Pinpoint the cell where the given text exists, returning its [x, y] midpoint coordinate. 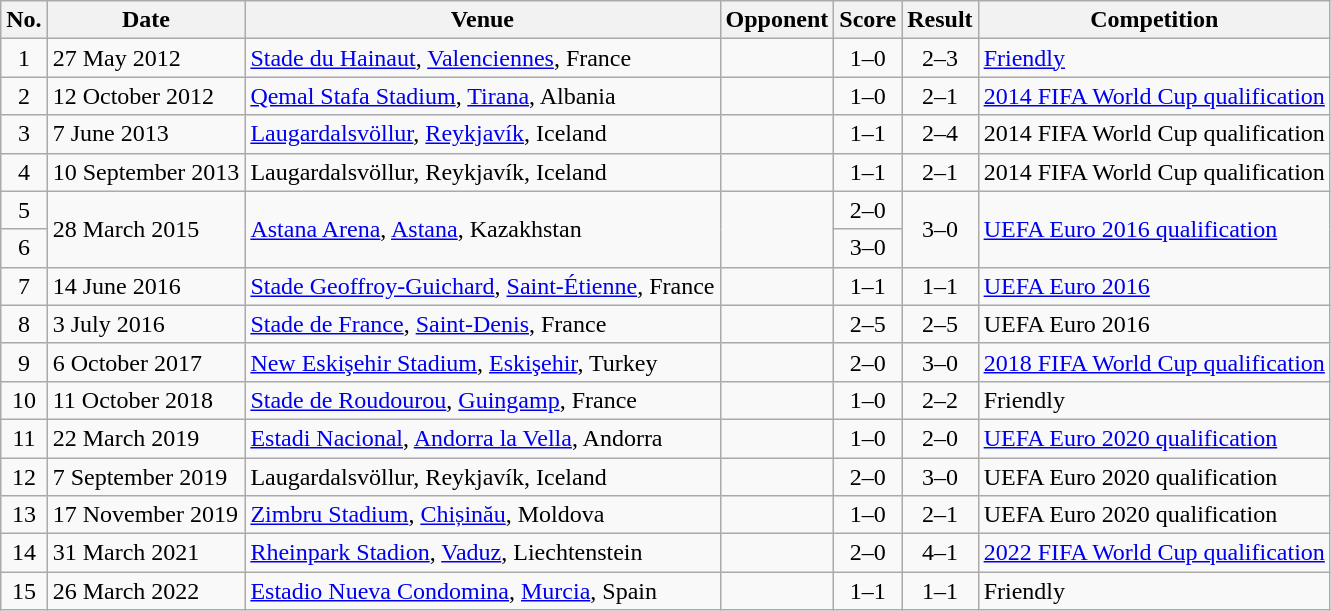
Astana Arena, Astana, Kazakhstan [482, 229]
No. [24, 20]
Stade de Roudourou, Guingamp, France [482, 400]
9 [24, 362]
4–1 [940, 553]
Venue [482, 20]
Rheinpark Stadion, Vaduz, Liechtenstein [482, 553]
15 [24, 591]
Stade de France, Saint-Denis, France [482, 324]
2–3 [940, 58]
14 June 2016 [146, 286]
2018 FIFA World Cup qualification [1154, 362]
2–2 [940, 400]
13 [24, 515]
10 [24, 400]
7 June 2013 [146, 134]
28 March 2015 [146, 229]
7 [24, 286]
7 September 2019 [146, 477]
26 March 2022 [146, 591]
Qemal Stafa Stadium, Tirana, Albania [482, 96]
27 May 2012 [146, 58]
4 [24, 172]
6 [24, 248]
31 March 2021 [146, 553]
Stade du Hainaut, Valenciennes, France [482, 58]
3 July 2016 [146, 324]
Competition [1154, 20]
2 [24, 96]
14 [24, 553]
3 [24, 134]
11 October 2018 [146, 400]
Result [940, 20]
8 [24, 324]
12 October 2012 [146, 96]
22 March 2019 [146, 438]
Estadio Nueva Condomina, Murcia, Spain [482, 591]
1 [24, 58]
10 September 2013 [146, 172]
6 October 2017 [146, 362]
Stade Geoffroy-Guichard, Saint-Étienne, France [482, 286]
UEFA Euro 2016 qualification [1154, 229]
Estadi Nacional, Andorra la Vella, Andorra [482, 438]
12 [24, 477]
11 [24, 438]
Date [146, 20]
New Eskişehir Stadium, Eskişehir, Turkey [482, 362]
Opponent [777, 20]
2–4 [940, 134]
Zimbru Stadium, Chișinău, Moldova [482, 515]
17 November 2019 [146, 515]
2022 FIFA World Cup qualification [1154, 553]
Score [868, 20]
5 [24, 210]
